Output the (x, y) coordinate of the center of the cell containing the given text.  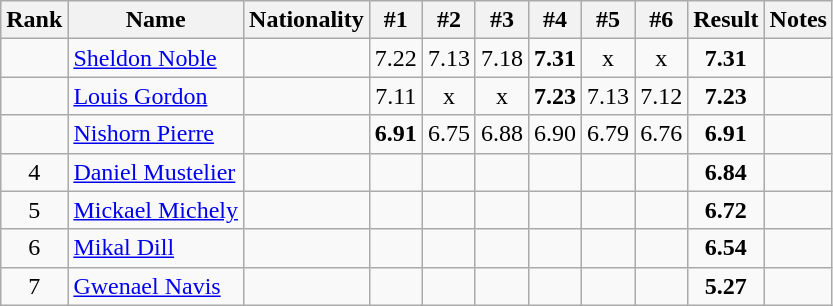
5 (34, 210)
6.90 (554, 134)
6.88 (502, 134)
#1 (396, 20)
#3 (502, 20)
7 (34, 286)
6 (34, 248)
Notes (798, 20)
5.27 (726, 286)
6.84 (726, 172)
Daniel Mustelier (156, 172)
#2 (448, 20)
Nationality (307, 20)
#6 (662, 20)
Result (726, 20)
7.22 (396, 58)
6.76 (662, 134)
7.18 (502, 58)
6.75 (448, 134)
Rank (34, 20)
6.79 (608, 134)
#4 (554, 20)
Nishorn Pierre (156, 134)
Mickael Michely (156, 210)
#5 (608, 20)
7.11 (396, 96)
7.12 (662, 96)
6.72 (726, 210)
Mikal Dill (156, 248)
Gwenael Navis (156, 286)
Louis Gordon (156, 96)
4 (34, 172)
6.54 (726, 248)
Name (156, 20)
Sheldon Noble (156, 58)
